Find where the given text appears and provide that cell's center as [X, Y] coordinate. 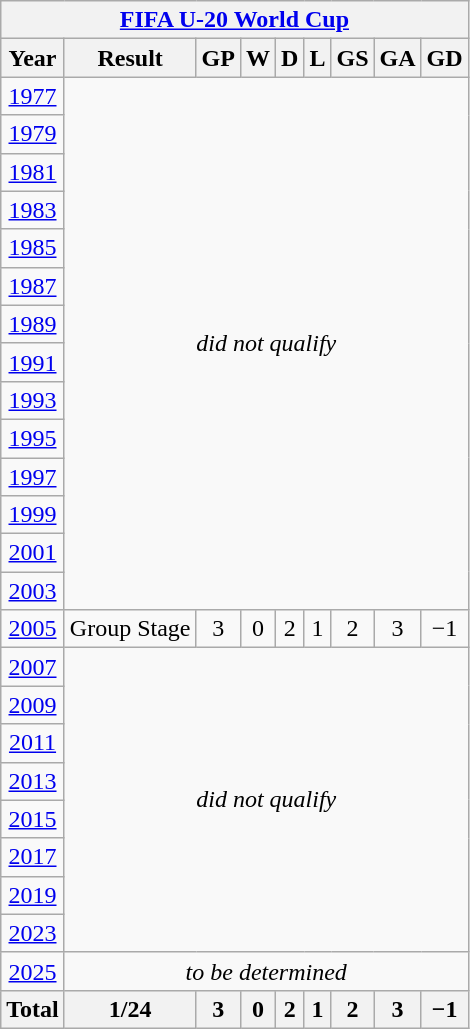
Group Stage [130, 629]
2017 [33, 857]
1989 [33, 324]
1981 [33, 172]
1983 [33, 210]
1999 [33, 515]
to be determined [266, 971]
2015 [33, 819]
2003 [33, 591]
2001 [33, 553]
D [289, 58]
1987 [33, 286]
2011 [33, 743]
FIFA U-20 World Cup [234, 20]
1993 [33, 400]
2023 [33, 933]
Result [130, 58]
W [258, 58]
2013 [33, 781]
2005 [33, 629]
GS [352, 58]
2019 [33, 895]
L [318, 58]
2007 [33, 667]
Total [33, 1009]
Year [33, 58]
1/24 [130, 1009]
1995 [33, 438]
1979 [33, 134]
GP [218, 58]
1997 [33, 477]
GD [444, 58]
2025 [33, 971]
1985 [33, 248]
1977 [33, 96]
1991 [33, 362]
GA [398, 58]
2009 [33, 705]
